Search for the cell housing the specified text and yield its (X, Y) center coordinate. 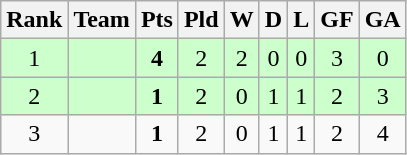
D (273, 20)
GF (337, 20)
Pts (156, 20)
Team (102, 20)
Pld (201, 20)
GA (382, 20)
W (242, 20)
Rank (34, 20)
L (302, 20)
